For the text-containing cell, return its midpoint in [x, y] coordinate format. 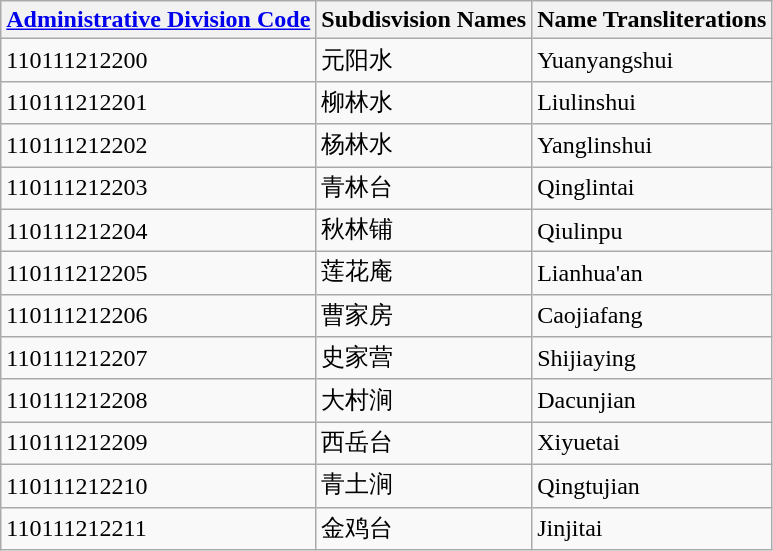
Yanglinshui [652, 146]
110111212203 [158, 188]
Administrative Division Code [158, 20]
金鸡台 [424, 528]
Subdisvision Names [424, 20]
曹家房 [424, 316]
Lianhua'an [652, 274]
Shijiaying [652, 358]
110111212205 [158, 274]
Qinglintai [652, 188]
110111212210 [158, 486]
青林台 [424, 188]
110111212202 [158, 146]
110111212200 [158, 60]
Name Transliterations [652, 20]
110111212208 [158, 400]
莲花庵 [424, 274]
杨林水 [424, 146]
110111212209 [158, 444]
青土涧 [424, 486]
柳林水 [424, 102]
西岳台 [424, 444]
大村涧 [424, 400]
110111212204 [158, 230]
110111212211 [158, 528]
110111212201 [158, 102]
110111212207 [158, 358]
Yuanyangshui [652, 60]
Dacunjian [652, 400]
110111212206 [158, 316]
Qingtujian [652, 486]
Qiulinpu [652, 230]
Jinjitai [652, 528]
Caojiafang [652, 316]
元阳水 [424, 60]
史家营 [424, 358]
秋林铺 [424, 230]
Liulinshui [652, 102]
Xiyuetai [652, 444]
